Detect which cell encompasses the target text, then output its [X, Y] center coordinate. 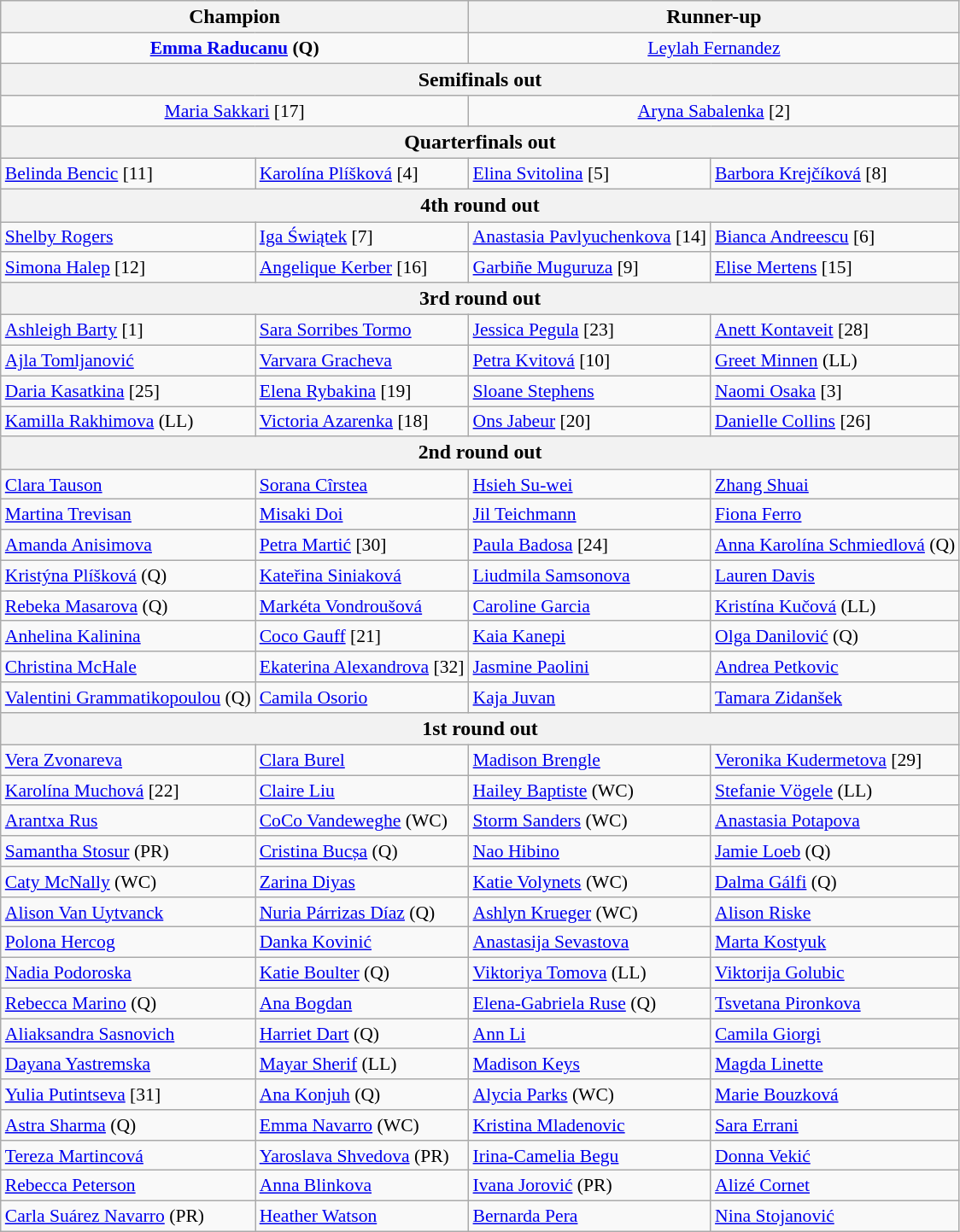
Misaki Doi [362, 515]
Varvara Gracheva [362, 361]
Petra Kvitová [10] [590, 361]
Andrea Petkovic [835, 667]
Danielle Collins [26] [835, 422]
Kristýna Plíšková (Q) [128, 575]
Caty McNally (WC) [128, 882]
Viktorija Golubic [835, 973]
Sloane Stephens [590, 391]
Karolína Plíšková [4] [362, 174]
Heather Watson [362, 1217]
Alizé Cornet [835, 1186]
Vera Zvonareva [128, 761]
Stefanie Vögele (LL) [835, 791]
Alison Van Uytvanck [128, 913]
Astra Sharma (Q) [128, 1125]
Donna Vekić [835, 1156]
Naomi Osaka [3] [835, 391]
Cristina Bucșa (Q) [362, 851]
Coco Gauff [21] [362, 637]
Rebecca Marino (Q) [128, 1004]
Leylah Fernandez [714, 49]
Paula Badosa [24] [590, 546]
Ajla Tomljanović [128, 361]
CoCo Vandeweghe (WC) [362, 821]
Tereza Martincová [128, 1156]
Shelby Rogers [128, 237]
Bianca Andreescu [6] [835, 237]
Greet Minnen (LL) [835, 361]
Ana Konjuh (Q) [362, 1095]
Martina Trevisan [128, 515]
Sorana Cîrstea [362, 485]
Camila Osorio [362, 698]
Lauren Davis [835, 575]
Alison Riske [835, 913]
2nd round out [480, 453]
Caroline Garcia [590, 606]
Claire Liu [362, 791]
Jessica Pegula [23] [590, 330]
3rd round out [480, 299]
Madison Brengle [590, 761]
Ann Li [590, 1034]
Emma Navarro (WC) [362, 1125]
Daria Kasatkina [25] [128, 391]
Danka Kovinić [362, 943]
Jamie Loeb (Q) [835, 851]
Mayar Sherif (LL) [362, 1065]
Katie Volynets (WC) [590, 882]
Markéta Vondroušová [362, 606]
Maria Sakkari [17] [235, 112]
Arantxa Rus [128, 821]
Semifinals out [480, 80]
Samantha Stosur (PR) [128, 851]
Anastasija Sevastova [590, 943]
Marie Bouzková [835, 1095]
Nao Hibino [590, 851]
Barbora Krejčíková [8] [835, 174]
Emma Raducanu (Q) [235, 49]
Ivana Jorović (PR) [590, 1186]
Elena-Gabriela Ruse (Q) [590, 1004]
Rebeka Masarova (Q) [128, 606]
Kateřina Siniaková [362, 575]
Anna Karolína Schmiedlová (Q) [835, 546]
1st round out [480, 729]
Tsvetana Pironkova [835, 1004]
Dalma Gálfi (Q) [835, 882]
Ons Jabeur [20] [590, 422]
Ashlyn Krueger (WC) [590, 913]
Yulia Putintseva [31] [128, 1095]
Sara Sorribes Tormo [362, 330]
Clara Burel [362, 761]
Garbiñe Muguruza [9] [590, 268]
Liudmila Samsonova [590, 575]
Iga Świątek [7] [362, 237]
Viktoriya Tomova (LL) [590, 973]
Ashleigh Barty [1] [128, 330]
Rebecca Peterson [128, 1186]
Runner-up [714, 17]
Hsieh Su-wei [590, 485]
Ekaterina Alexandrova [32] [362, 667]
Sara Errani [835, 1125]
Fiona Ferro [835, 515]
Valentini Grammatikopoulou (Q) [128, 698]
Polona Hercog [128, 943]
Anastasia Pavlyuchenkova [14] [590, 237]
4th round out [480, 206]
Kristina Mladenovic [590, 1125]
Kristína Kučová (LL) [835, 606]
Karolína Muchová [22] [128, 791]
Kaja Juvan [590, 698]
Jil Teichmann [590, 515]
Anhelina Kalinina [128, 637]
Aryna Sabalenka [2] [714, 112]
Zarina Diyas [362, 882]
Irina-Camelia Begu [590, 1156]
Katie Boulter (Q) [362, 973]
Elise Mertens [15] [835, 268]
Zhang Shuai [835, 485]
Anett Kontaveit [28] [835, 330]
Veronika Kudermetova [29] [835, 761]
Petra Martić [30] [362, 546]
Quarterfinals out [480, 143]
Elena Rybakina [19] [362, 391]
Christina McHale [128, 667]
Hailey Baptiste (WC) [590, 791]
Anastasia Potapova [835, 821]
Olga Danilović (Q) [835, 637]
Jasmine Paolini [590, 667]
Dayana Yastremska [128, 1065]
Simona Halep [12] [128, 268]
Nina Stojanović [835, 1217]
Nuria Párrizas Díaz (Q) [362, 913]
Belinda Bencic [11] [128, 174]
Angelique Kerber [16] [362, 268]
Nadia Podoroska [128, 973]
Madison Keys [590, 1065]
Tamara Zidanšek [835, 698]
Storm Sanders (WC) [590, 821]
Victoria Azarenka [18] [362, 422]
Yaroslava Shvedova (PR) [362, 1156]
Marta Kostyuk [835, 943]
Aliaksandra Sasnovich [128, 1034]
Ana Bogdan [362, 1004]
Champion [235, 17]
Kamilla Rakhimova (LL) [128, 422]
Magda Linette [835, 1065]
Bernarda Pera [590, 1217]
Amanda Anisimova [128, 546]
Anna Blinkova [362, 1186]
Kaia Kanepi [590, 637]
Elina Svitolina [5] [590, 174]
Carla Suárez Navarro (PR) [128, 1217]
Camila Giorgi [835, 1034]
Clara Tauson [128, 485]
Alycia Parks (WC) [590, 1095]
Harriet Dart (Q) [362, 1034]
